Find where the given text appears and provide that cell's center as (x, y) coordinate. 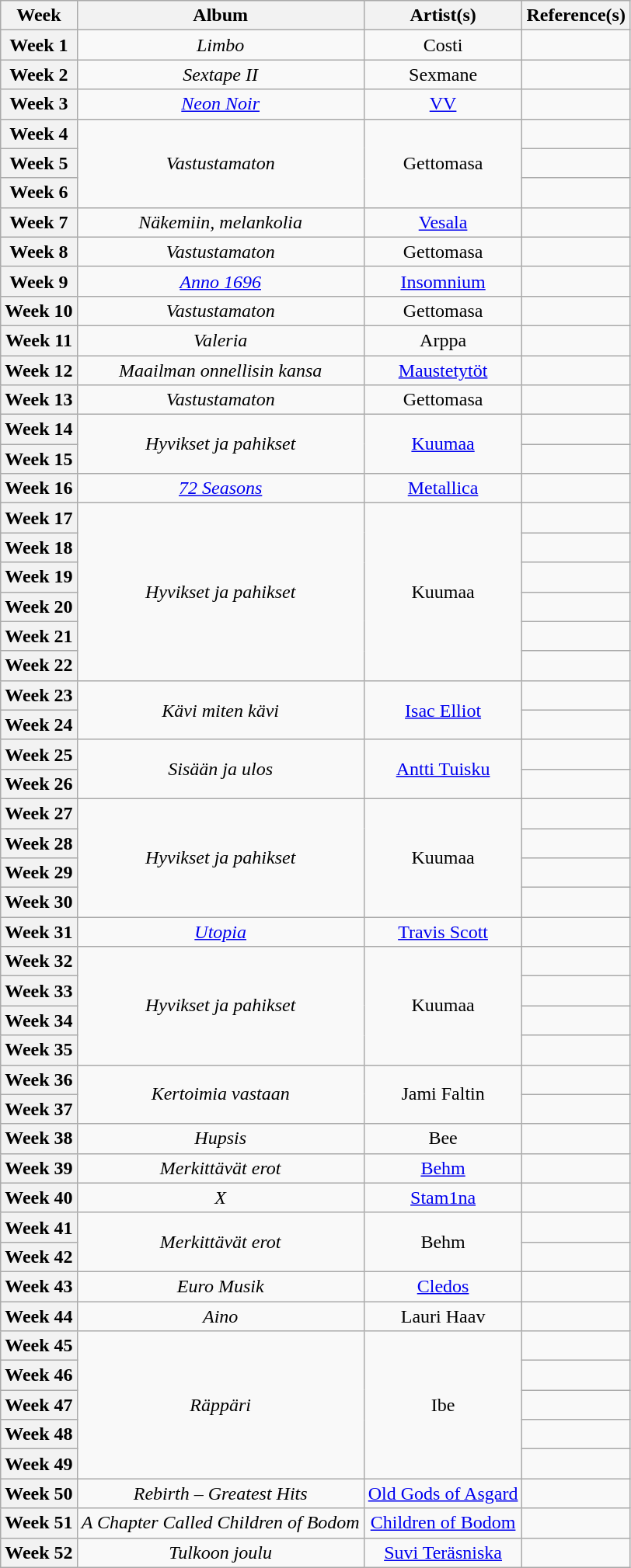
Ibe (443, 1405)
Euro Musik (221, 1286)
Week 48 (39, 1434)
Week 10 (39, 311)
Rebirth – Greatest Hits (221, 1493)
Week 31 (39, 932)
Stam1na (443, 1198)
Week 49 (39, 1464)
Anno 1696 (221, 281)
Kertoimia vastaan (221, 1094)
Valeria (221, 340)
Week 15 (39, 459)
Cledos (443, 1286)
Week 45 (39, 1346)
Week 51 (39, 1523)
Travis Scott (443, 932)
Week 1 (39, 45)
Week 30 (39, 902)
Week 33 (39, 991)
Maailman onnellisin kansa (221, 370)
Album (221, 16)
Week 29 (39, 873)
Sexmane (443, 75)
Lauri Haav (443, 1316)
Räppäri (221, 1405)
Week 26 (39, 784)
Week 34 (39, 1020)
VV (443, 104)
Aino (221, 1316)
X (221, 1198)
Week 50 (39, 1493)
Week 19 (39, 577)
Kävi miten kävi (221, 710)
Jami Faltin (443, 1094)
Week 20 (39, 607)
Week 17 (39, 518)
Week 12 (39, 370)
Old Gods of Asgard (443, 1493)
Neon Noir (221, 104)
Arppa (443, 340)
Week 41 (39, 1227)
Week 47 (39, 1405)
Week 4 (39, 134)
Week 42 (39, 1257)
Week 18 (39, 548)
Week 13 (39, 400)
Sisään ja ulos (221, 769)
Week 38 (39, 1139)
Week 9 (39, 281)
Maustetytöt (443, 370)
Näkemiin, melankolia (221, 222)
Insomnium (443, 281)
Week 2 (39, 75)
Week 5 (39, 163)
Costi (443, 45)
Week 35 (39, 1050)
Utopia (221, 932)
Week 6 (39, 193)
Week (39, 16)
Antti Tuisku (443, 769)
Sextape II (221, 75)
Week 27 (39, 813)
Week 22 (39, 666)
Children of Bodom (443, 1523)
Week 37 (39, 1109)
Week 8 (39, 252)
Week 36 (39, 1080)
72 Seasons (221, 488)
Bee (443, 1139)
Tulkoon joulu (221, 1552)
Week 21 (39, 636)
Week 3 (39, 104)
Week 32 (39, 961)
Week 28 (39, 843)
Week 11 (39, 340)
Week 40 (39, 1198)
A Chapter Called Children of Bodom (221, 1523)
Limbo (221, 45)
Hupsis (221, 1139)
Week 7 (39, 222)
Week 52 (39, 1552)
Week 16 (39, 488)
Week 23 (39, 695)
Week 24 (39, 725)
Suvi Teräsniska (443, 1552)
Week 14 (39, 429)
Week 25 (39, 754)
Metallica (443, 488)
Artist(s) (443, 16)
Isac Elliot (443, 710)
Week 43 (39, 1286)
Reference(s) (577, 16)
Week 44 (39, 1316)
Week 39 (39, 1168)
Week 46 (39, 1375)
Vesala (443, 222)
